Locate the cell with the specified text and output its [x, y] center coordinate. 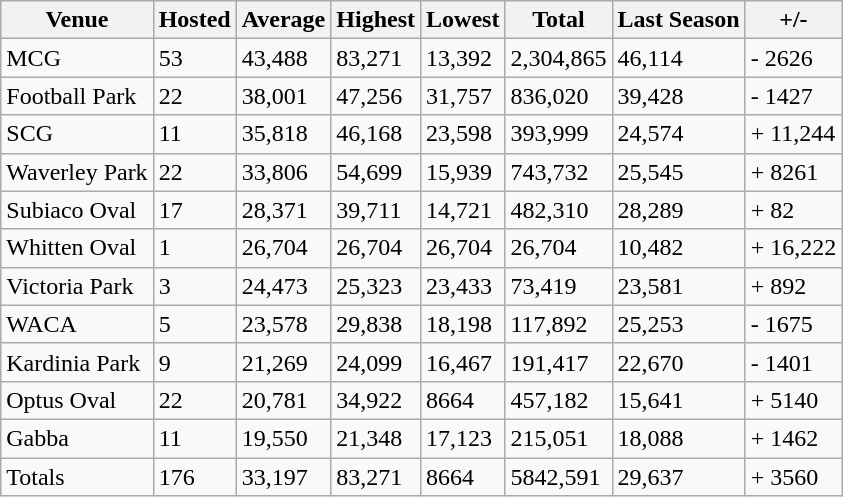
39,711 [376, 210]
47,256 [376, 96]
Last Season [678, 20]
31,757 [463, 96]
WACA [77, 324]
19,550 [284, 438]
33,806 [284, 172]
21,348 [376, 438]
Highest [376, 20]
15,641 [678, 400]
14,721 [463, 210]
46,114 [678, 58]
743,732 [558, 172]
Whitten Oval [77, 248]
28,289 [678, 210]
- 1401 [794, 362]
25,545 [678, 172]
Victoria Park [77, 286]
Total [558, 20]
- 2626 [794, 58]
Venue [77, 20]
+ 11,244 [794, 134]
5842,591 [558, 477]
- 1675 [794, 324]
15,939 [463, 172]
SCG [77, 134]
34,922 [376, 400]
17 [194, 210]
+ 8261 [794, 172]
Optus Oval [77, 400]
29,838 [376, 324]
+ 82 [794, 210]
10,482 [678, 248]
23,433 [463, 286]
Subiaco Oval [77, 210]
3 [194, 286]
Average [284, 20]
+ 892 [794, 286]
176 [194, 477]
Kardinia Park [77, 362]
Gabba [77, 438]
Football Park [77, 96]
1 [194, 248]
23,581 [678, 286]
+ 16,222 [794, 248]
457,182 [558, 400]
Hosted [194, 20]
+ 5140 [794, 400]
20,781 [284, 400]
191,417 [558, 362]
73,419 [558, 286]
- 1427 [794, 96]
18,198 [463, 324]
393,999 [558, 134]
29,637 [678, 477]
9 [194, 362]
17,123 [463, 438]
+ 1462 [794, 438]
+/- [794, 20]
35,818 [284, 134]
54,699 [376, 172]
16,467 [463, 362]
33,197 [284, 477]
836,020 [558, 96]
25,323 [376, 286]
22,670 [678, 362]
23,578 [284, 324]
117,892 [558, 324]
46,168 [376, 134]
Waverley Park [77, 172]
18,088 [678, 438]
2,304,865 [558, 58]
28,371 [284, 210]
53 [194, 58]
24,574 [678, 134]
21,269 [284, 362]
13,392 [463, 58]
39,428 [678, 96]
+ 3560 [794, 477]
24,099 [376, 362]
5 [194, 324]
482,310 [558, 210]
25,253 [678, 324]
MCG [77, 58]
24,473 [284, 286]
Totals [77, 477]
38,001 [284, 96]
43,488 [284, 58]
Lowest [463, 20]
23,598 [463, 134]
215,051 [558, 438]
